Detect which cell encompasses the target text, then output its [X, Y] center coordinate. 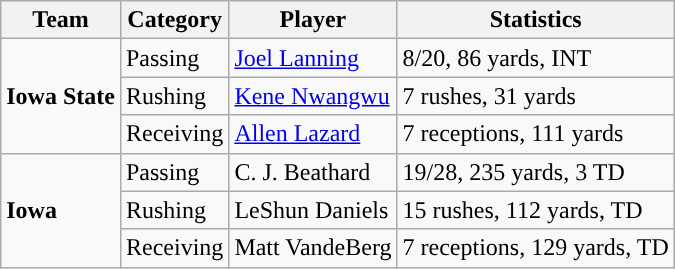
Statistics [536, 20]
7 receptions, 129 yards, TD [536, 248]
Team [61, 20]
Iowa State [61, 96]
8/20, 86 yards, INT [536, 58]
LeShun Daniels [313, 210]
Kene Nwangwu [313, 96]
Iowa [61, 210]
15 rushes, 112 yards, TD [536, 210]
Category [174, 20]
19/28, 235 yards, 3 TD [536, 172]
C. J. Beathard [313, 172]
Joel Lanning [313, 58]
7 receptions, 111 yards [536, 134]
Matt VandeBerg [313, 248]
7 rushes, 31 yards [536, 96]
Player [313, 20]
Allen Lazard [313, 134]
